From the cell containing the given text, extract its center point as (X, Y) coordinate. 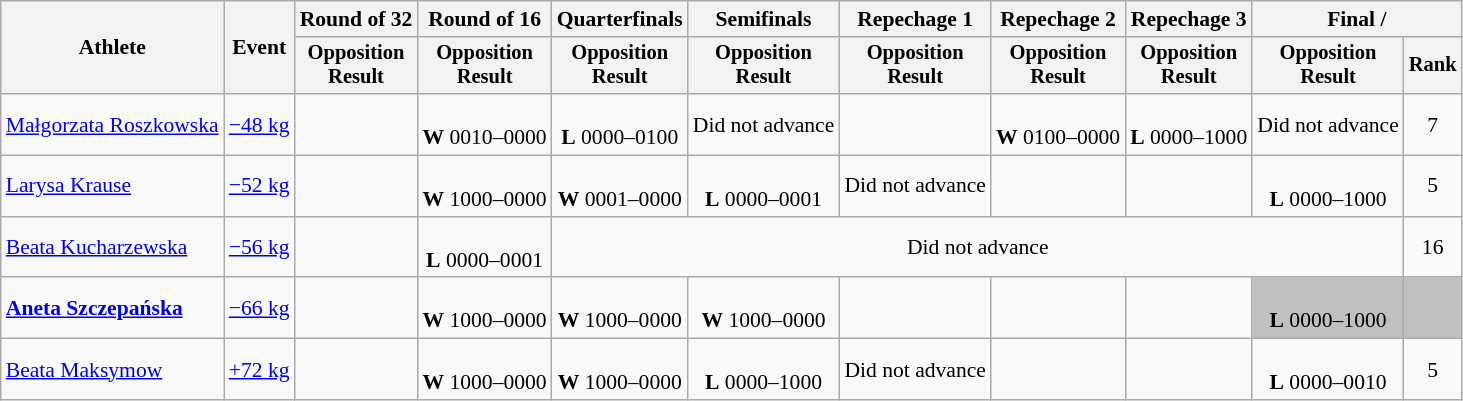
Round of 16 (484, 19)
−56 kg (260, 248)
Athlete (112, 48)
−66 kg (260, 308)
−48 kg (260, 124)
Repechage 1 (915, 19)
+72 kg (260, 370)
W 0010–0000 (484, 124)
Event (260, 48)
Round of 32 (356, 19)
Aneta Szczepańska (112, 308)
Rank (1433, 66)
Final / (1356, 19)
Larysa Krause (112, 186)
Semifinals (764, 19)
16 (1433, 248)
Repechage 3 (1188, 19)
−52 kg (260, 186)
L 0000–0010 (1328, 370)
Repechage 2 (1058, 19)
Beata Maksymow (112, 370)
Quarterfinals (620, 19)
Beata Kucharzewska (112, 248)
Małgorzata Roszkowska (112, 124)
L 0000–0100 (620, 124)
W 0100–0000 (1058, 124)
W 0001–0000 (620, 186)
7 (1433, 124)
